Determine the (X, Y) coordinate at the center of the cell enclosing the given text.  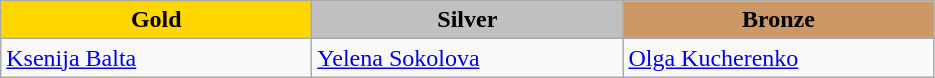
Bronze (778, 20)
Olga Kucherenko (778, 58)
Silver (468, 20)
Yelena Sokolova (468, 58)
Ksenija Balta (156, 58)
Gold (156, 20)
